Return the [X, Y] coordinate for the center point of the cell that contains the specified text.  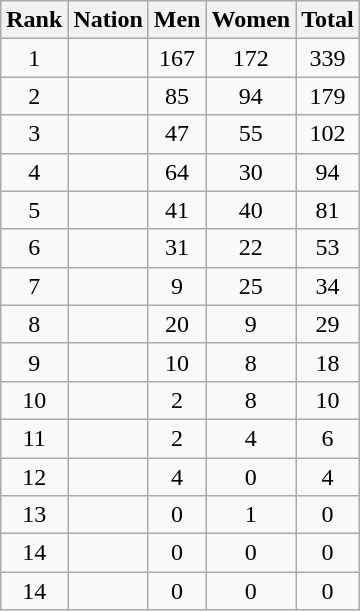
11 [34, 438]
55 [251, 134]
20 [177, 324]
Women [251, 20]
47 [177, 134]
167 [177, 58]
Rank [34, 20]
12 [34, 477]
102 [328, 134]
3 [34, 134]
85 [177, 96]
31 [177, 248]
53 [328, 248]
Nation [108, 20]
Men [177, 20]
81 [328, 210]
25 [251, 286]
172 [251, 58]
7 [34, 286]
5 [34, 210]
29 [328, 324]
22 [251, 248]
339 [328, 58]
13 [34, 515]
Total [328, 20]
30 [251, 172]
40 [251, 210]
34 [328, 286]
18 [328, 362]
64 [177, 172]
179 [328, 96]
41 [177, 210]
